Output the [x, y] coordinate of the center of the cell containing the given text.  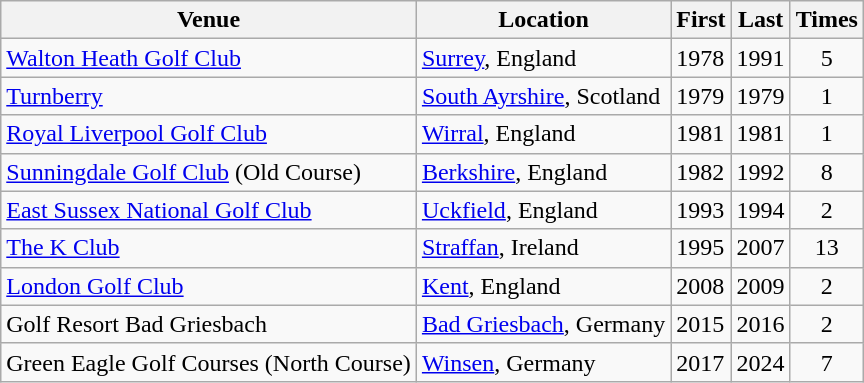
1982 [701, 172]
2024 [760, 362]
First [701, 20]
8 [826, 172]
London Golf Club [209, 286]
The K Club [209, 248]
13 [826, 248]
1991 [760, 58]
5 [826, 58]
Last [760, 20]
Times [826, 20]
2017 [701, 362]
2008 [701, 286]
Uckfield, England [543, 210]
Berkshire, England [543, 172]
7 [826, 362]
Straffan, Ireland [543, 248]
2007 [760, 248]
Venue [209, 20]
1994 [760, 210]
Sunningdale Golf Club (Old Course) [209, 172]
Kent, England [543, 286]
Winsen, Germany [543, 362]
Surrey, England [543, 58]
South Ayrshire, Scotland [543, 96]
Green Eagle Golf Courses (North Course) [209, 362]
1995 [701, 248]
1992 [760, 172]
Walton Heath Golf Club [209, 58]
2015 [701, 324]
Location [543, 20]
Golf Resort Bad Griesbach [209, 324]
1978 [701, 58]
2016 [760, 324]
Royal Liverpool Golf Club [209, 134]
Turnberry [209, 96]
Bad Griesbach, Germany [543, 324]
Wirral, England [543, 134]
2009 [760, 286]
East Sussex National Golf Club [209, 210]
1993 [701, 210]
